Identify which cell holds the provided text, then report its (X, Y) central coordinate. 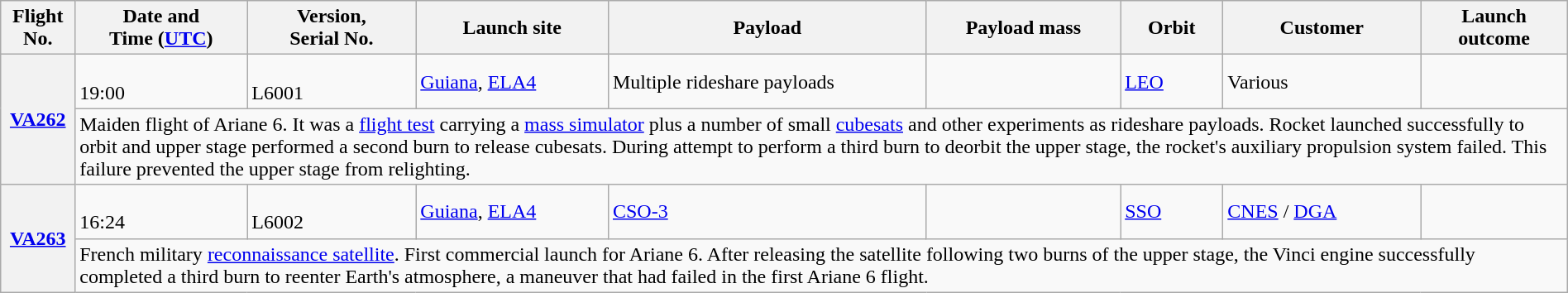
Launchoutcome (1494, 28)
Payload (767, 28)
LEO (1172, 81)
Various (1322, 81)
Customer (1322, 28)
Version,Serial No. (332, 28)
L6002 (332, 212)
Date andTime (UTC) (161, 28)
SSO (1172, 212)
VA263 (38, 238)
VA262 (38, 119)
Multiple rideshare payloads (767, 81)
L6001 (332, 81)
CSO-3 (767, 212)
CNES / DGA (1322, 212)
19:00 (161, 81)
16:24 (161, 212)
Flight No. (38, 28)
Launch site (513, 28)
Payload mass (1024, 28)
Orbit (1172, 28)
